Capture the cell that displays the provided text and extract its [x, y] central coordinate. 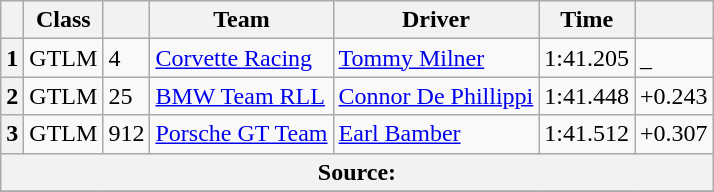
Source: [357, 172]
Class [64, 20]
3 [12, 134]
2 [12, 96]
Time [587, 20]
25 [126, 96]
Team [242, 20]
+0.243 [674, 96]
912 [126, 134]
_ [674, 58]
BMW Team RLL [242, 96]
Earl Bamber [436, 134]
4 [126, 58]
Tommy Milner [436, 58]
1:41.512 [587, 134]
Driver [436, 20]
+0.307 [674, 134]
1:41.205 [587, 58]
Corvette Racing [242, 58]
1:41.448 [587, 96]
Connor De Phillippi [436, 96]
1 [12, 58]
Porsche GT Team [242, 134]
